Locate the cell with the specified text and output its [X, Y] center coordinate. 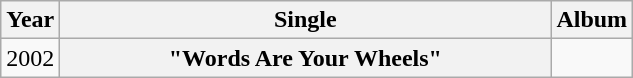
Album [592, 20]
Year [30, 20]
Single [306, 20]
"Words Are Your Wheels" [306, 58]
2002 [30, 58]
